From the cell containing the given text, extract its center point as (x, y) coordinate. 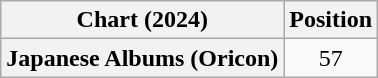
Chart (2024) (142, 20)
Position (331, 20)
57 (331, 58)
Japanese Albums (Oricon) (142, 58)
